Pinpoint the cell where the given text exists, returning its (X, Y) midpoint coordinate. 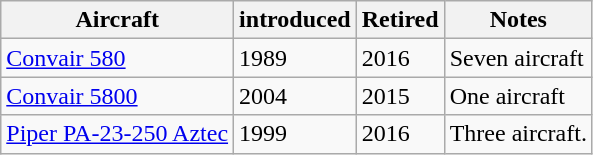
introduced (296, 20)
Convair 580 (118, 58)
1999 (296, 134)
Piper PA-23-250 Aztec (118, 134)
Aircraft (118, 20)
Retired (400, 20)
2015 (400, 96)
Three aircraft. (518, 134)
Convair 5800 (118, 96)
Seven aircraft (518, 58)
2004 (296, 96)
One aircraft (518, 96)
Notes (518, 20)
1989 (296, 58)
